Return [X, Y] of the center of cell containing provided text 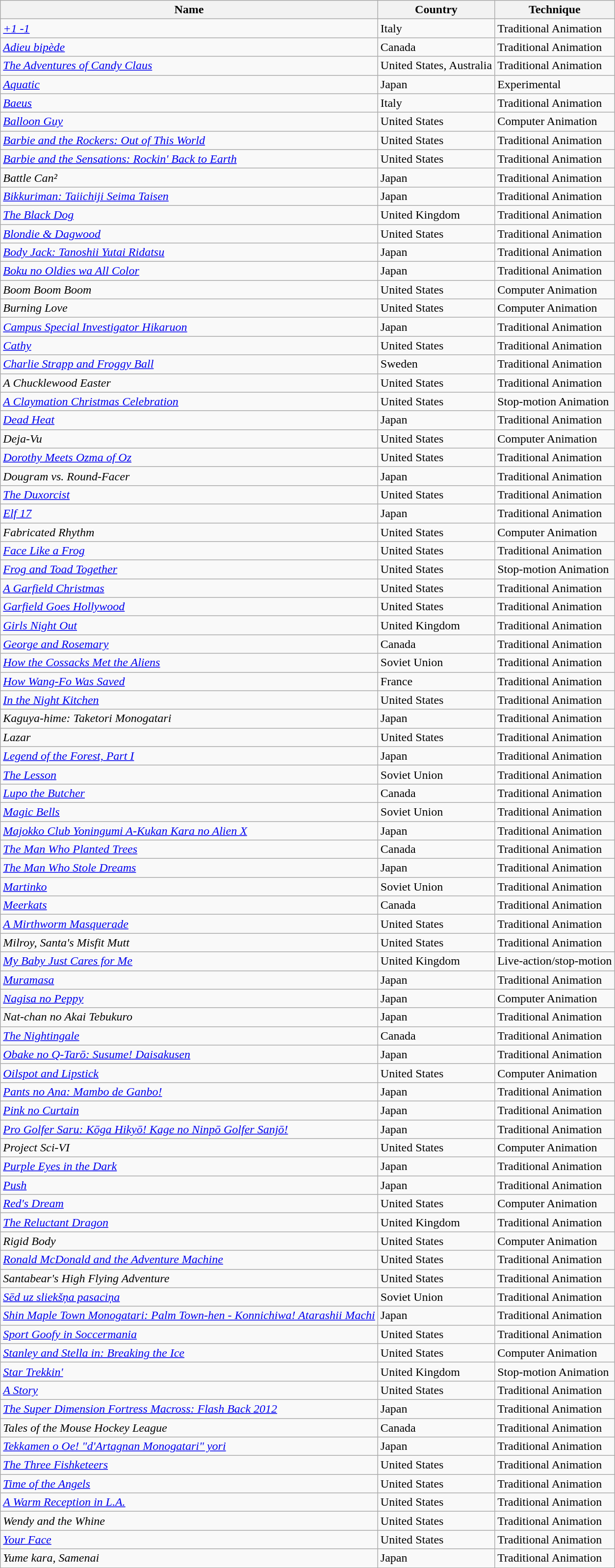
A Mirthworm Masquerade [189, 924]
Adieu bipède [189, 47]
Wendy and the Whine [189, 1521]
How the Cossacks Met the Aliens [189, 663]
Rigid Body [189, 1241]
A Warm Reception in L.A. [189, 1502]
Tekkamen o Oe! "d'Artagnan Monogatari" yori [189, 1446]
Dougram vs. Round-Facer [189, 476]
Battle Can² [189, 177]
Yume kara, Samenai [189, 1558]
Milroy, Santa's Misfit Mutt [189, 943]
The Super Dimension Fortress Macross: Flash Back 2012 [189, 1409]
A Claymation Christmas Celebration [189, 401]
Star Trekkin' [189, 1371]
Obake no Q-Tarō: Susume! Daisakusen [189, 1054]
Sweden [436, 364]
Pro Golfer Saru: Kōga Hikyō! Kage no Ninpō Golfer Sanjō! [189, 1129]
Deja-Vu [189, 439]
United States, Australia [436, 66]
Magic Bells [189, 812]
Lupo the Butcher [189, 793]
Aquatic [189, 84]
Boku no Oldies wa All Color [189, 271]
Balloon Guy [189, 122]
Charlie Strapp and Froggy Ball [189, 364]
Garfield Goes Hollywood [189, 607]
Red's Dream [189, 1204]
Martinko [189, 887]
The Black Dog [189, 215]
My Baby Just Cares for Me [189, 961]
Tales of the Mouse Hockey League [189, 1428]
Name [189, 10]
Baeus [189, 103]
A Garfield Christmas [189, 588]
Live-action/stop-motion [555, 961]
How Wang-Fo Was Saved [189, 681]
Burning Love [189, 308]
Nat-chan no Akai Tebukuro [189, 1017]
Stanley and Stella in: Breaking the Ice [189, 1353]
The Reluctant Dragon [189, 1222]
Barbie and the Rockers: Out of This World [189, 140]
Dead Heat [189, 420]
Shin Maple Town Monogatari: Palm Town-hen - Konnichiwa! Atarashii Machi [189, 1316]
Meerkats [189, 905]
In the Night Kitchen [189, 700]
Body Jack: Tanoshii Yutai Ridatsu [189, 252]
Ronald McDonald and the Adventure Machine [189, 1260]
Push [189, 1185]
Boom Boom Boom [189, 290]
Pink no Curtain [189, 1110]
The Adventures of Candy Claus [189, 66]
Sport Goofy in Soccermania [189, 1334]
Technique [555, 10]
The Nightingale [189, 1036]
Bikkuriman: Taiichiji Seima Taisen [189, 196]
Santabear's High Flying Adventure [189, 1278]
Kaguya-hime: Taketori Monogatari [189, 719]
France [436, 681]
The Lesson [189, 774]
The Man Who Stole Dreams [189, 868]
Nagisa no Peppy [189, 998]
Dorothy Meets Ozma of Oz [189, 457]
Purple Eyes in the Dark [189, 1167]
Oilspot and Lipstick [189, 1073]
Sēd uz sliekšņa pasaciņa [189, 1297]
Frog and Toad Together [189, 570]
Legend of the Forest, Part I [189, 756]
Barbie and the Sensations: Rockin' Back to Earth [189, 159]
Majokko Club Yoningumi A-Kukan Kara no Alien X [189, 831]
Muramasa [189, 980]
Cathy [189, 346]
A Chucklewood Easter [189, 383]
The Duxorcist [189, 495]
George and Rosemary [189, 644]
Girls Night Out [189, 625]
Country [436, 10]
Fabricated Rhythm [189, 532]
A Story [189, 1390]
Elf 17 [189, 513]
Experimental [555, 84]
Time of the Angels [189, 1484]
Campus Special Investigator Hikaruon [189, 327]
Pants no Ana: Mambo de Ganbo! [189, 1092]
The Man Who Planted Trees [189, 849]
+1 -1 [189, 28]
Project Sci-VI [189, 1148]
The Three Fishketeers [189, 1465]
Your Face [189, 1540]
Lazar [189, 737]
Blondie & Dagwood [189, 234]
Face Like a Frog [189, 551]
